From the cell containing the given text, extract its center point as [x, y] coordinate. 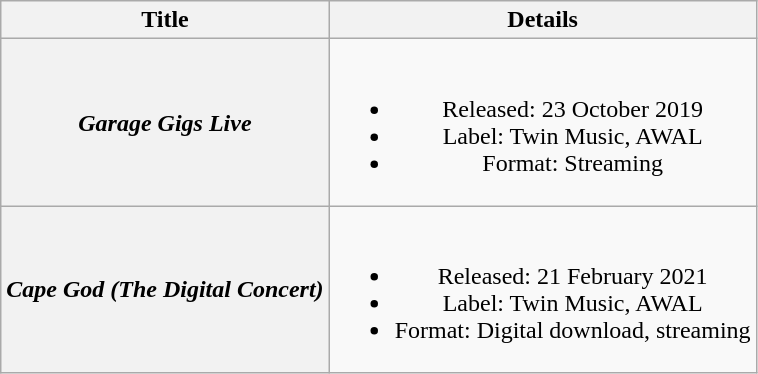
Released: 21 February 2021Label: Twin Music, AWALFormat: Digital download, streaming [542, 290]
Title [165, 20]
Released: 23 October 2019Label: Twin Music, AWALFormat: Streaming [542, 122]
Garage Gigs Live [165, 122]
Cape God (The Digital Concert) [165, 290]
Details [542, 20]
